Return the (X, Y) coordinate for the center point of the cell that contains the specified text.  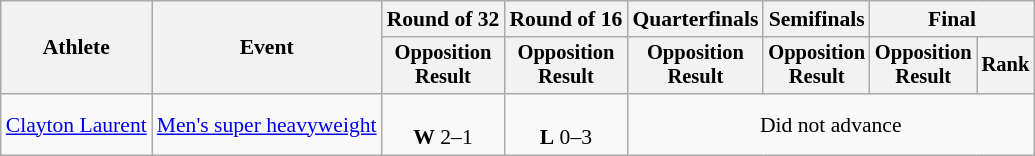
L 0–3 (566, 124)
W 2–1 (444, 124)
Athlete (76, 48)
Rank (1006, 66)
Event (267, 48)
Men's super heavyweight (267, 124)
Round of 16 (566, 19)
Round of 32 (444, 19)
Final (952, 19)
Clayton Laurent (76, 124)
Semifinals (816, 19)
Quarterfinals (695, 19)
Did not advance (830, 124)
